Capture the cell that displays the provided text and extract its (x, y) central coordinate. 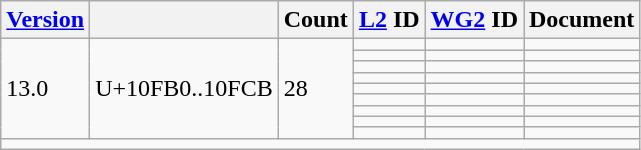
L2 ID (389, 20)
Document (582, 20)
WG2 ID (474, 20)
Count (316, 20)
Version (46, 20)
28 (316, 89)
U+10FB0..10FCB (184, 89)
13.0 (46, 89)
